From the cell containing the given text, extract its center point as (x, y) coordinate. 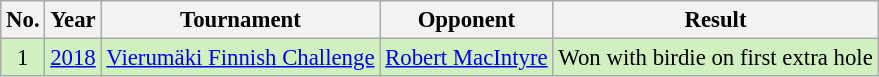
Robert MacIntyre (466, 58)
Result (716, 20)
Won with birdie on first extra hole (716, 58)
No. (23, 20)
Tournament (240, 20)
1 (23, 58)
2018 (73, 58)
Opponent (466, 20)
Year (73, 20)
Vierumäki Finnish Challenge (240, 58)
